Find where the given text appears and provide that cell's center as (X, Y) coordinate. 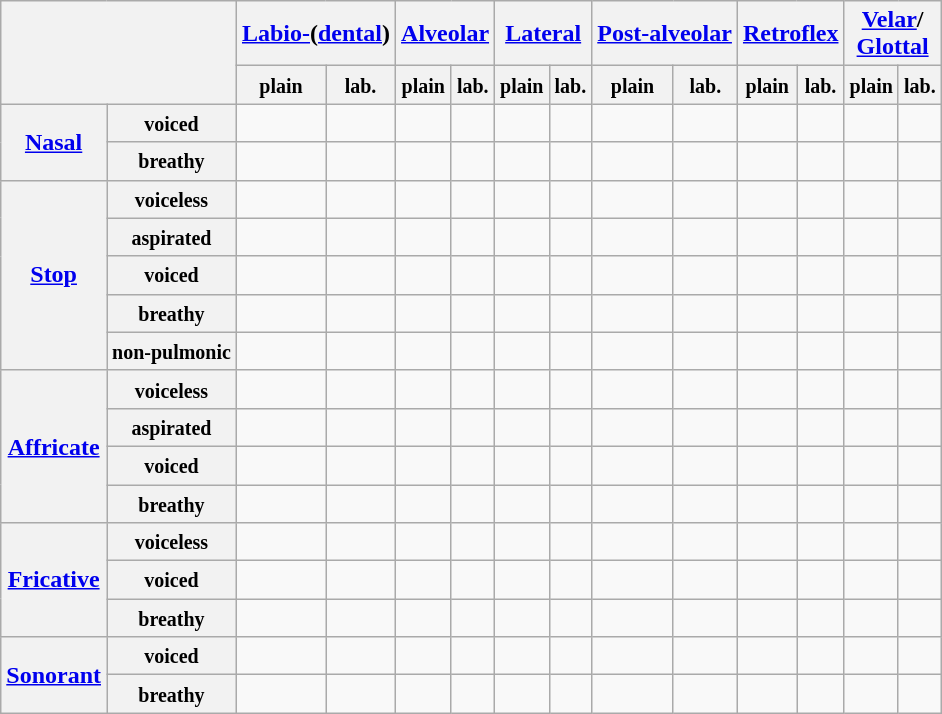
Lateral (544, 34)
Nasal (54, 142)
Post-alveolar (665, 34)
Velar/Glottal (892, 34)
Affricate (54, 446)
Stop (54, 275)
Fricative (54, 580)
Labio-(dental) (316, 34)
Retroflex (790, 34)
non-pulmonic (171, 351)
Sonorant (54, 675)
Alveolar (446, 34)
